Provide the (X, Y) coordinate of the cell's center where the given text is located.  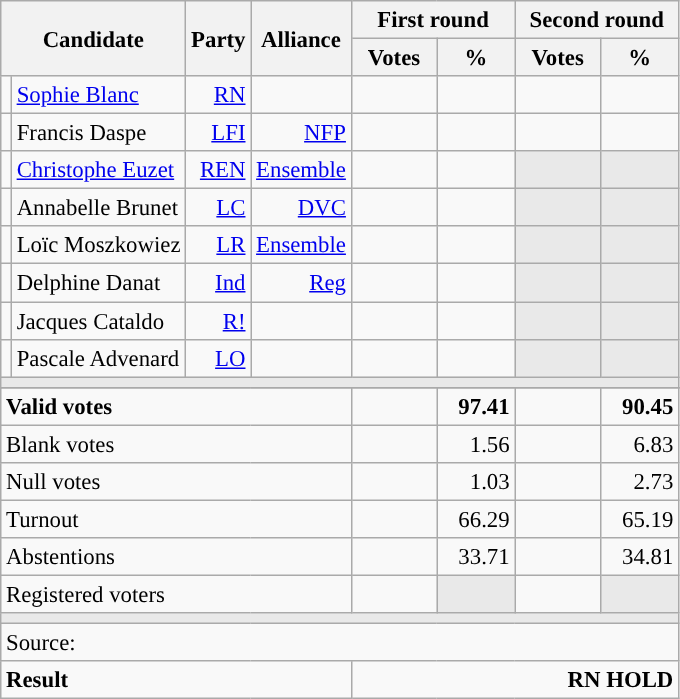
Annabelle Brunet (98, 208)
Francis Daspe (98, 133)
90.45 (639, 406)
2.73 (639, 482)
1.56 (476, 444)
65.19 (639, 519)
Registered voters (176, 594)
Reg (301, 283)
Loïc Moszkowiez (98, 245)
LR (218, 245)
Jacques Cataldo (98, 321)
66.29 (476, 519)
Null votes (176, 482)
Delphine Danat (98, 283)
Result (176, 680)
LFI (218, 133)
Candidate (94, 38)
34.81 (639, 557)
Pascale Advenard (98, 358)
LO (218, 358)
REN (218, 170)
1.03 (476, 482)
Source: (340, 643)
97.41 (476, 406)
6.83 (639, 444)
Abstentions (176, 557)
R! (218, 321)
LC (218, 208)
Christophe Euzet (98, 170)
Blank votes (176, 444)
RN HOLD (514, 680)
Second round (597, 20)
Ind (218, 283)
Valid votes (176, 406)
DVC (301, 208)
Party (218, 38)
33.71 (476, 557)
NFP (301, 133)
Alliance (301, 38)
Turnout (176, 519)
RN (218, 95)
First round (433, 20)
Sophie Blanc (98, 95)
